Find where the given text appears and provide that cell's center as [X, Y] coordinate. 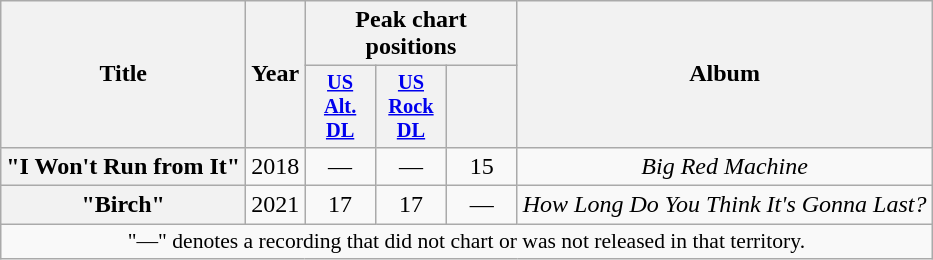
USRockDL [412, 107]
2021 [276, 205]
2018 [276, 166]
Album [724, 74]
15 [482, 166]
Big Red Machine [724, 166]
"—" denotes a recording that did not chart or was not released in that territory. [466, 242]
Title [124, 74]
"Birch" [124, 205]
"I Won't Run from It" [124, 166]
Year [276, 74]
USAlt.DL [340, 107]
How Long Do You Think It's Gonna Last? [724, 205]
Peak chart positions [412, 34]
